Identify which cell holds the provided text, then report its [x, y] central coordinate. 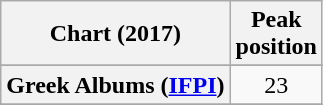
23 [276, 85]
Greek Albums (IFPI) [116, 85]
Chart (2017) [116, 34]
Peak position [276, 34]
